Scan for the cell matching the given text and deliver its (x, y) coordinate at center. 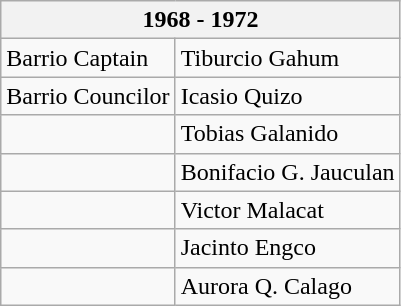
Barrio Captain (88, 58)
Victor Malacat (288, 210)
Icasio Quizo (288, 96)
Tiburcio Gahum (288, 58)
1968 - 1972 (200, 20)
Jacinto Engco (288, 248)
Barrio Councilor (88, 96)
Bonifacio G. Jauculan (288, 172)
Aurora Q. Calago (288, 286)
Tobias Galanido (288, 134)
